Search for the cell housing the specified text and yield its [x, y] center coordinate. 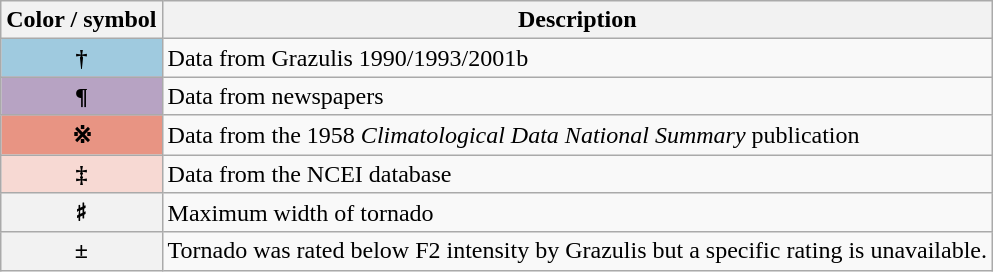
Data from the NCEI database [578, 173]
Color / symbol [82, 20]
‡ [82, 173]
Data from Grazulis 1990/1993/2001b [578, 58]
※ [82, 135]
¶ [82, 96]
Tornado was rated below F2 intensity by Grazulis but a specific rating is unavailable. [578, 251]
Data from newspapers [578, 96]
Maximum width of tornado [578, 213]
Data from the 1958 Climatological Data National Summary publication [578, 135]
Description [578, 20]
± [82, 251]
† [82, 58]
♯ [82, 213]
